Determine the [x, y] coordinate at the center of the cell enclosing the given text.  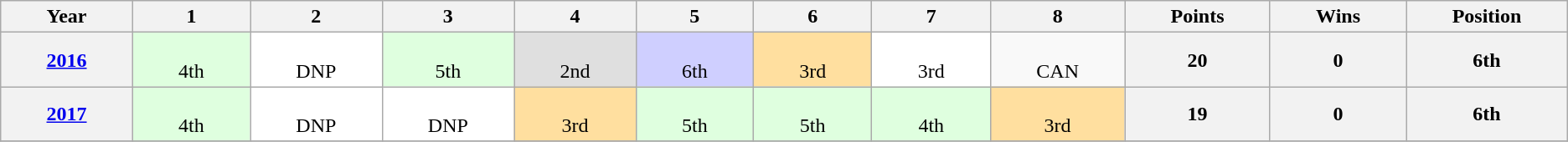
Year [67, 17]
Position [1487, 17]
7 [931, 17]
6 [812, 17]
Wins [1338, 17]
CAN [1058, 60]
1 [191, 17]
4 [575, 17]
20 [1198, 60]
2nd [575, 60]
2016 [67, 60]
2 [317, 17]
19 [1198, 114]
3 [448, 17]
8 [1058, 17]
5 [694, 17]
2017 [67, 114]
Points [1198, 17]
